Detect which cell encompasses the target text, then output its (x, y) center coordinate. 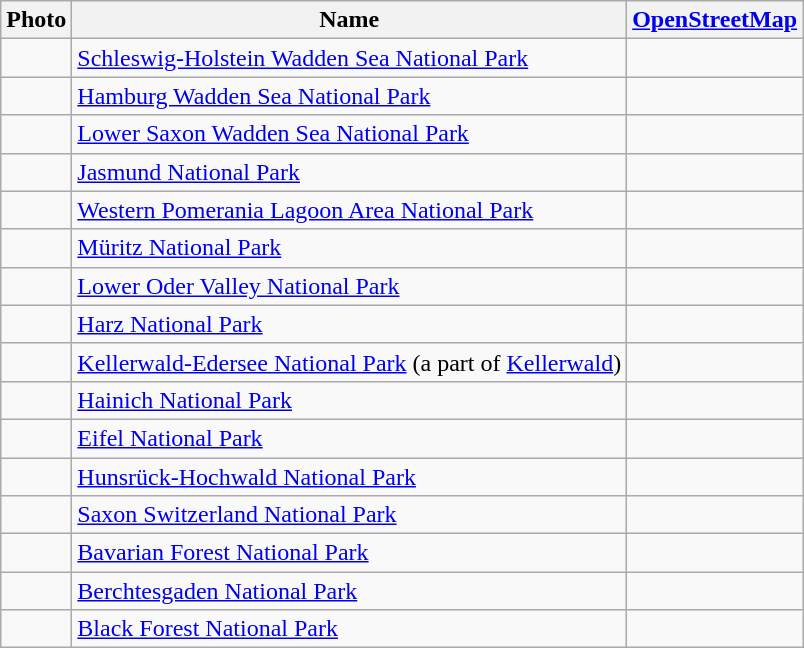
Berchtesgaden National Park (350, 591)
Eifel National Park (350, 438)
Lower Saxon Wadden Sea National Park (350, 134)
Hamburg Wadden Sea National Park (350, 96)
Black Forest National Park (350, 629)
Lower Oder Valley National Park (350, 286)
Müritz National Park (350, 248)
Hainich National Park (350, 400)
Kellerwald-Edersee National Park (a part of Kellerwald) (350, 362)
Bavarian Forest National Park (350, 553)
Harz National Park (350, 324)
Schleswig-Holstein Wadden Sea National Park (350, 58)
Saxon Switzerland National Park (350, 515)
Photo (36, 20)
OpenStreetMap (715, 20)
Jasmund National Park (350, 172)
Hunsrück-Hochwald National Park (350, 477)
Name (350, 20)
Western Pomerania Lagoon Area National Park (350, 210)
